Return (x, y) of the center of cell containing provided text 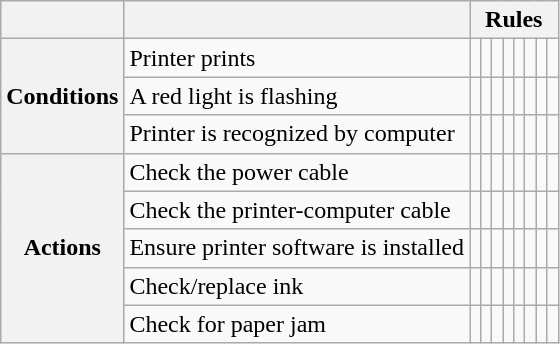
A red light is flashing (297, 96)
Ensure printer software is installed (297, 248)
Printer is recognized by computer (297, 134)
Rules (514, 20)
Printer prints (297, 58)
Actions (62, 248)
Check for paper jam (297, 324)
Check/replace ink (297, 286)
Conditions (62, 96)
Check the printer-computer cable (297, 210)
Check the power cable (297, 172)
